Pinpoint the cell where the given text exists, returning its (X, Y) midpoint coordinate. 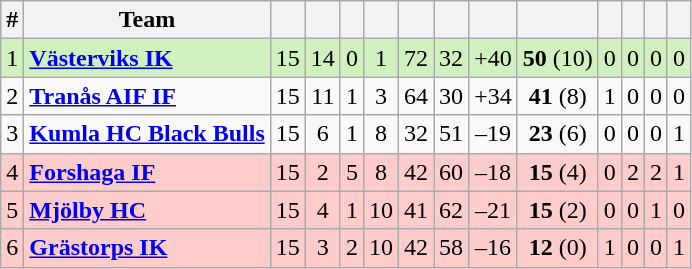
Forshaga IF (147, 172)
Kumla HC Black Bulls (147, 134)
15 (2) (558, 210)
+40 (494, 58)
51 (452, 134)
Team (147, 20)
60 (452, 172)
11 (322, 96)
# (12, 20)
41 (416, 210)
30 (452, 96)
72 (416, 58)
–18 (494, 172)
–19 (494, 134)
23 (6) (558, 134)
+34 (494, 96)
–21 (494, 210)
–16 (494, 248)
41 (8) (558, 96)
14 (322, 58)
58 (452, 248)
12 (0) (558, 248)
50 (10) (558, 58)
Tranås AIF IF (147, 96)
Mjölby HC (147, 210)
Västerviks IK (147, 58)
Grästorps IK (147, 248)
62 (452, 210)
15 (4) (558, 172)
64 (416, 96)
